Extract the (x, y) coordinate from the center of the cell holding the provided text.  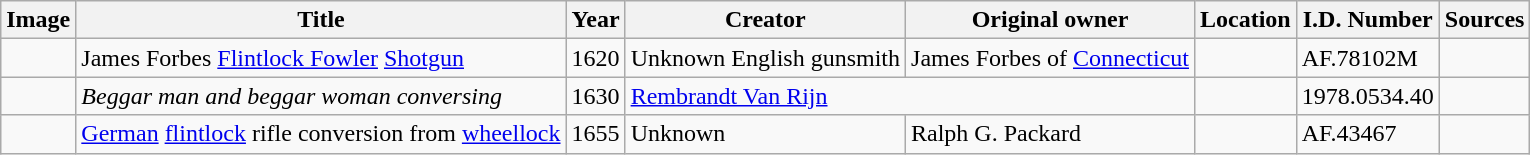
Ralph G. Packard (1050, 134)
1630 (596, 96)
Title (321, 20)
Creator (765, 20)
Sources (1484, 20)
Unknown English gunsmith (765, 58)
James Forbes of Connecticut (1050, 58)
Location (1246, 20)
James Forbes Flintlock Fowler Shotgun (321, 58)
1655 (596, 134)
1978.0534.40 (1368, 96)
Year (596, 20)
Beggar man and beggar woman conversing (321, 96)
Image (38, 20)
AF.43467 (1368, 134)
Unknown (765, 134)
German flintlock rifle conversion from wheellock (321, 134)
Rembrandt Van Rijn (910, 96)
AF.78102M (1368, 58)
I.D. Number (1368, 20)
Original owner (1050, 20)
1620 (596, 58)
